Detect which cell encompasses the target text, then output its (X, Y) center coordinate. 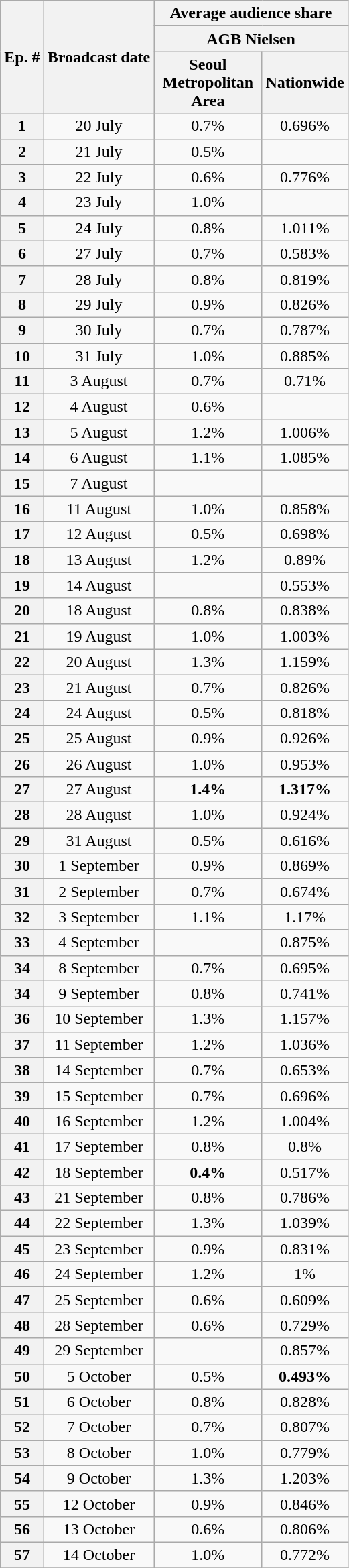
0.698% (305, 534)
10 (22, 356)
18 August (99, 611)
6 August (99, 458)
8 (22, 304)
22 (22, 662)
7 August (99, 483)
19 (22, 585)
32 (22, 917)
39 (22, 1095)
28 September (99, 1325)
0.653% (305, 1070)
0.674% (305, 892)
31 August (99, 841)
0.807% (305, 1427)
23 (22, 687)
26 August (99, 764)
48 (22, 1325)
1.159% (305, 662)
Average audience share (251, 13)
28 (22, 815)
24 September (99, 1274)
Nationwide (305, 82)
0.846% (305, 1504)
3 (22, 177)
0.89% (305, 560)
0.729% (305, 1325)
1.317% (305, 790)
1.003% (305, 636)
22 September (99, 1223)
23 September (99, 1249)
38 (22, 1070)
1.085% (305, 458)
0.517% (305, 1172)
29 July (99, 304)
6 (22, 253)
12 August (99, 534)
1.157% (305, 1019)
2 September (99, 892)
14 September (99, 1070)
18 September (99, 1172)
0.71% (305, 381)
0.819% (305, 279)
0.953% (305, 764)
28 July (99, 279)
24 (22, 713)
25 September (99, 1300)
0.4% (208, 1172)
15 September (99, 1095)
14 (22, 458)
2 (22, 152)
1.006% (305, 432)
49 (22, 1351)
4 September (99, 943)
1.004% (305, 1121)
27 August (99, 790)
0.858% (305, 509)
45 (22, 1249)
33 (22, 943)
0.818% (305, 713)
1.011% (305, 228)
20 (22, 611)
0.616% (305, 841)
27 July (99, 253)
28 August (99, 815)
0.583% (305, 253)
24 July (99, 228)
56 (22, 1529)
30 July (99, 330)
41 (22, 1146)
57 (22, 1555)
6 October (99, 1402)
0.776% (305, 177)
46 (22, 1274)
21 (22, 636)
1.203% (305, 1478)
1.039% (305, 1223)
0.857% (305, 1351)
21 July (99, 152)
44 (22, 1223)
0.869% (305, 866)
12 October (99, 1504)
AGB Nielsen (251, 39)
8 September (99, 968)
5 (22, 228)
1.036% (305, 1044)
0.838% (305, 611)
14 October (99, 1555)
26 (22, 764)
47 (22, 1300)
0.885% (305, 356)
0.831% (305, 1249)
40 (22, 1121)
13 October (99, 1529)
10 September (99, 1019)
0.924% (305, 815)
4 August (99, 407)
0.875% (305, 943)
19 August (99, 636)
17 September (99, 1146)
9 September (99, 993)
Seoul Metropolitan Area (208, 82)
4 (22, 202)
31 July (99, 356)
8 October (99, 1453)
52 (22, 1427)
50 (22, 1376)
53 (22, 1453)
16 September (99, 1121)
55 (22, 1504)
11 August (99, 509)
3 September (99, 917)
1 (22, 126)
3 August (99, 381)
23 July (99, 202)
Broadcast date (99, 57)
14 August (99, 585)
27 (22, 790)
13 (22, 432)
15 (22, 483)
22 July (99, 177)
20 August (99, 662)
9 October (99, 1478)
0.787% (305, 330)
30 (22, 866)
11 September (99, 1044)
7 (22, 279)
0.493% (305, 1376)
12 (22, 407)
9 (22, 330)
1.4% (208, 790)
7 October (99, 1427)
25 August (99, 738)
0.786% (305, 1198)
18 (22, 560)
20 July (99, 126)
13 August (99, 560)
1 September (99, 866)
36 (22, 1019)
37 (22, 1044)
0.806% (305, 1529)
16 (22, 509)
11 (22, 381)
0.695% (305, 968)
0.553% (305, 585)
29 (22, 841)
21 August (99, 687)
25 (22, 738)
0.772% (305, 1555)
24 August (99, 713)
29 September (99, 1351)
42 (22, 1172)
54 (22, 1478)
21 September (99, 1198)
51 (22, 1402)
1% (305, 1274)
Ep. # (22, 57)
0.609% (305, 1300)
43 (22, 1198)
5 August (99, 432)
0.741% (305, 993)
5 October (99, 1376)
0.926% (305, 738)
31 (22, 892)
0.779% (305, 1453)
17 (22, 534)
1.17% (305, 917)
0.828% (305, 1402)
